Locate the cell with the specified text and output its (X, Y) center coordinate. 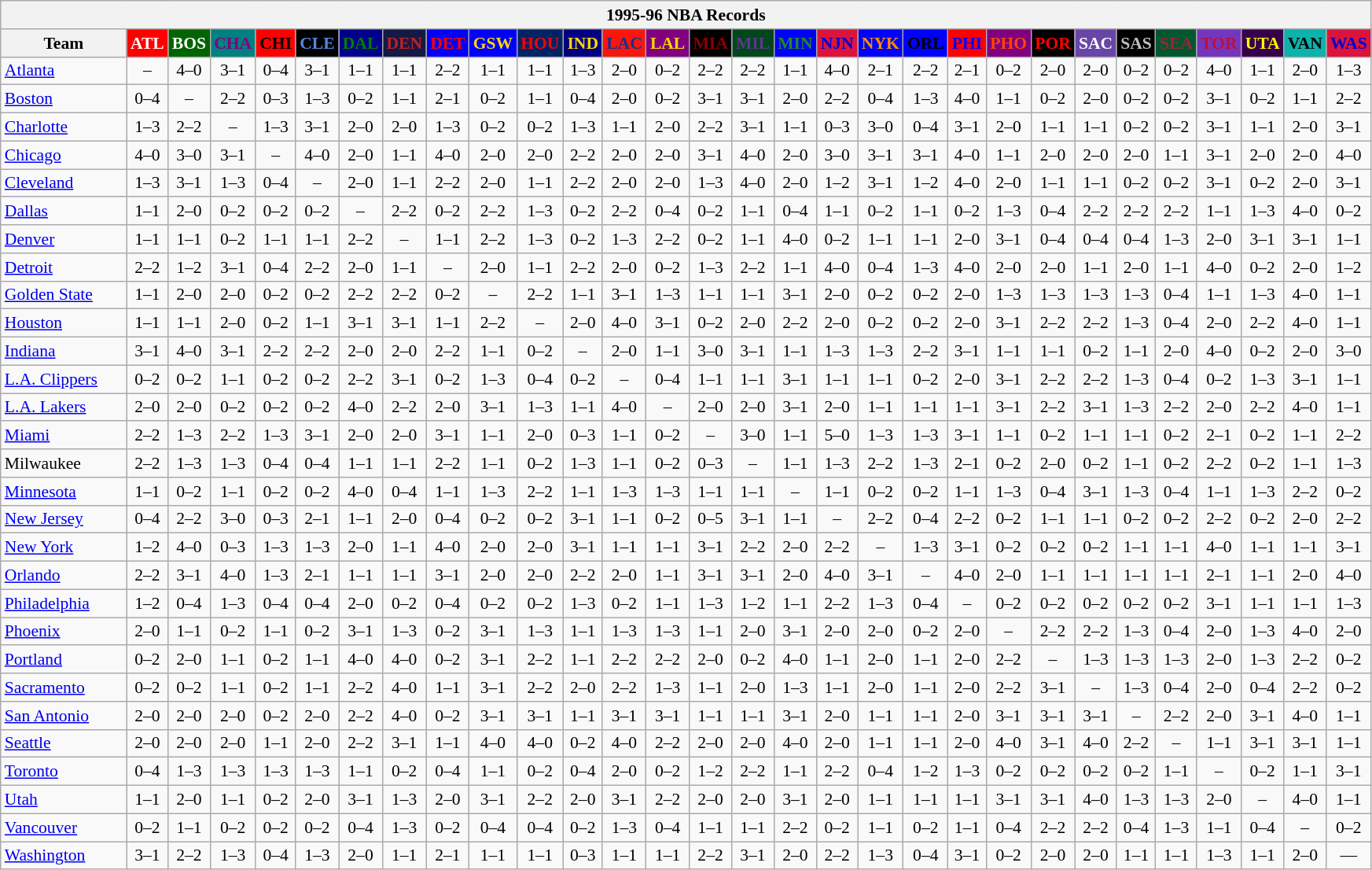
Sacramento (64, 688)
MIA (710, 43)
HOU (539, 43)
DAL (361, 43)
CHA (233, 43)
PHO (1008, 43)
Milwaukee (64, 463)
VAN (1305, 43)
Atlanta (64, 71)
DET (448, 43)
SAS (1136, 43)
1995-96 NBA Records (686, 15)
NJN (837, 43)
— (1349, 856)
Toronto (64, 772)
Seattle (64, 743)
0–5 (710, 519)
L.A. Lakers (64, 407)
POR (1053, 43)
Denver (64, 239)
GSW (494, 43)
Chicago (64, 155)
NYK (881, 43)
LAL (668, 43)
Indiana (64, 352)
Golden State (64, 295)
LAC (624, 43)
Dallas (64, 212)
Philadelphia (64, 603)
BOS (189, 43)
PHI (967, 43)
Team (64, 43)
WAS (1349, 43)
5–0 (837, 436)
DEN (404, 43)
IND (583, 43)
Detroit (64, 267)
UTA (1263, 43)
TOR (1219, 43)
Utah (64, 800)
CLE (318, 43)
Charlotte (64, 127)
SEA (1176, 43)
L.A. Clippers (64, 379)
San Antonio (64, 716)
Vancouver (64, 828)
Boston (64, 99)
MIL (753, 43)
Phoenix (64, 632)
Washington (64, 856)
Portland (64, 660)
Miami (64, 436)
Minnesota (64, 492)
New York (64, 547)
CHI (275, 43)
ATL (148, 43)
SAC (1096, 43)
ORL (926, 43)
Orlando (64, 576)
MIN (795, 43)
Houston (64, 323)
New Jersey (64, 519)
Cleveland (64, 183)
